Identify which cell holds the provided text, then report its (X, Y) central coordinate. 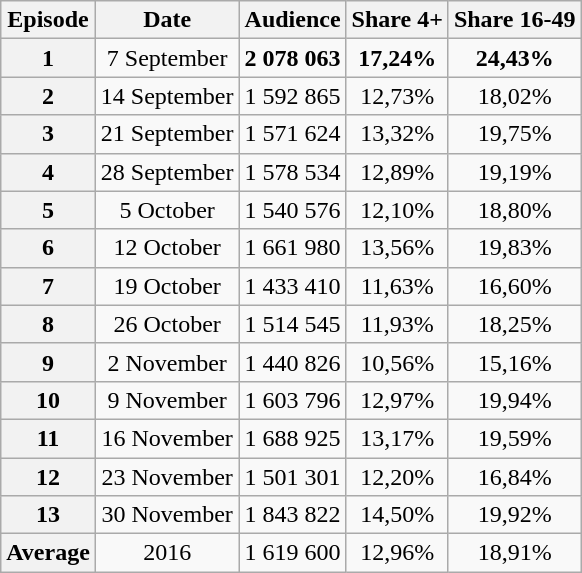
11,93% (397, 324)
18,25% (514, 324)
3 (48, 134)
7 (48, 286)
23 November (167, 477)
2016 (167, 553)
4 (48, 172)
12,20% (397, 477)
19,19% (514, 172)
16,60% (514, 286)
2 (48, 96)
12,97% (397, 400)
2 November (167, 362)
6 (48, 248)
5 (48, 210)
12,10% (397, 210)
14 September (167, 96)
19,83% (514, 248)
1 592 865 (292, 96)
12,73% (397, 96)
9 (48, 362)
1 440 826 (292, 362)
15,16% (514, 362)
19 October (167, 286)
1 603 796 (292, 400)
1 843 822 (292, 515)
8 (48, 324)
21 September (167, 134)
13,32% (397, 134)
1 619 600 (292, 553)
1 571 624 (292, 134)
17,24% (397, 58)
1 688 925 (292, 438)
12 October (167, 248)
26 October (167, 324)
9 November (167, 400)
Share 4+ (397, 20)
Share 16-49 (514, 20)
19,59% (514, 438)
18,80% (514, 210)
13 (48, 515)
7 September (167, 58)
30 November (167, 515)
1 540 576 (292, 210)
28 September (167, 172)
19,92% (514, 515)
1 (48, 58)
Average (48, 553)
1 578 534 (292, 172)
13,56% (397, 248)
1 661 980 (292, 248)
10,56% (397, 362)
1 514 545 (292, 324)
5 October (167, 210)
10 (48, 400)
19,94% (514, 400)
2 078 063 (292, 58)
1 433 410 (292, 286)
24,43% (514, 58)
18,02% (514, 96)
11,63% (397, 286)
11 (48, 438)
14,50% (397, 515)
Date (167, 20)
Episode (48, 20)
12,89% (397, 172)
16 November (167, 438)
12,96% (397, 553)
19,75% (514, 134)
12 (48, 477)
1 501 301 (292, 477)
13,17% (397, 438)
18,91% (514, 553)
16,84% (514, 477)
Audience (292, 20)
